For the text-containing cell, return its midpoint in [x, y] coordinate format. 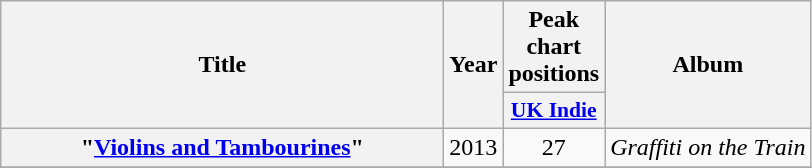
Year [474, 65]
Graffiti on the Train [708, 147]
2013 [474, 147]
Album [708, 65]
Peak chart positions [554, 47]
27 [554, 147]
Title [222, 65]
"Violins and Tambourines" [222, 147]
UK Indie [554, 111]
